Extract the [X, Y] coordinate from the center of the cell holding the provided text.  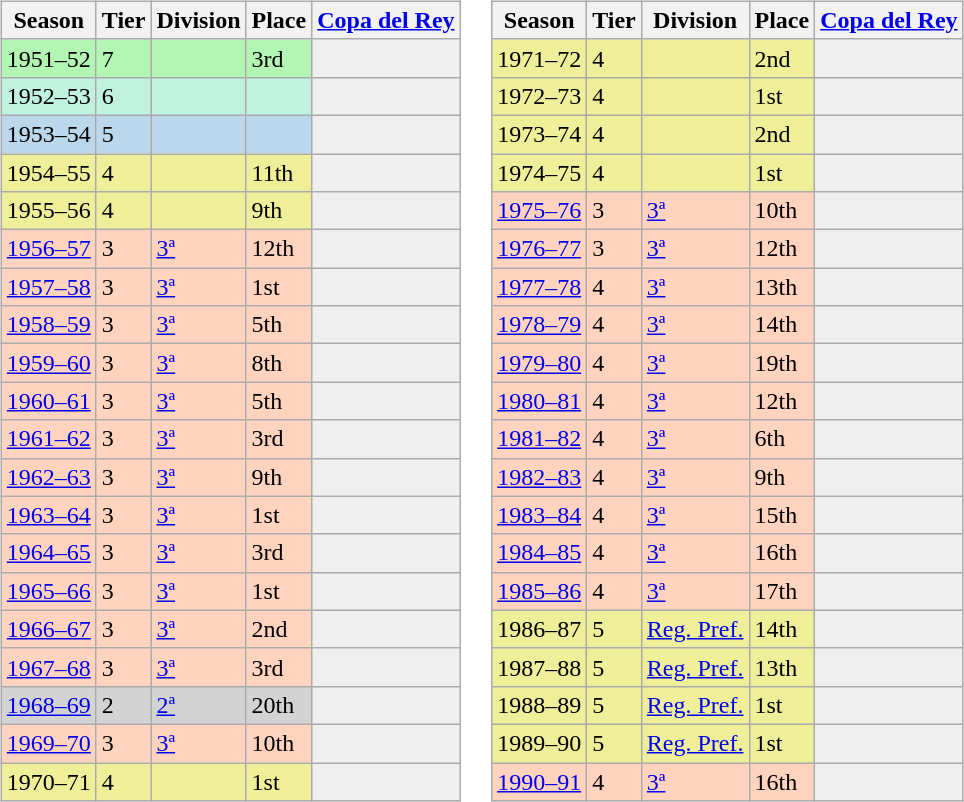
20th [279, 705]
17th [782, 591]
1979–80 [540, 363]
1971–72 [540, 58]
1955–56 [48, 211]
1989–90 [540, 743]
1986–87 [540, 629]
1959–60 [48, 363]
1973–74 [540, 134]
7 [124, 58]
6 [124, 96]
1985–86 [540, 591]
1958–59 [48, 325]
1983–84 [540, 515]
1961–62 [48, 439]
1990–91 [540, 781]
1972–73 [540, 96]
1987–88 [540, 667]
1984–85 [540, 553]
1967–68 [48, 667]
2 [124, 705]
1980–81 [540, 401]
2ª [198, 705]
1978–79 [540, 325]
1966–67 [48, 629]
1964–65 [48, 553]
1974–75 [540, 173]
1969–70 [48, 743]
15th [782, 515]
1951–52 [48, 58]
1957–58 [48, 287]
1968–69 [48, 705]
1982–83 [540, 477]
1956–57 [48, 249]
6th [782, 439]
1962–63 [48, 477]
8th [279, 363]
1988–89 [540, 705]
1970–71 [48, 781]
1975–76 [540, 211]
1952–53 [48, 96]
11th [279, 173]
1965–66 [48, 591]
1977–78 [540, 287]
1960–61 [48, 401]
1954–55 [48, 173]
19th [782, 363]
1953–54 [48, 134]
1963–64 [48, 515]
1976–77 [540, 249]
1981–82 [540, 439]
